Pinpoint the cell where the given text exists, returning its (X, Y) midpoint coordinate. 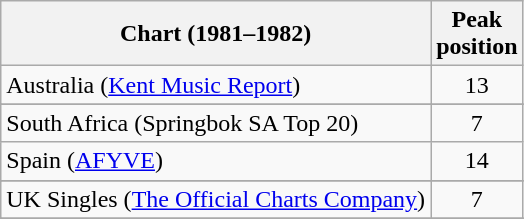
Spain (AFYVE) (216, 161)
Peakposition (477, 34)
14 (477, 161)
Chart (1981–1982) (216, 34)
13 (477, 85)
South Africa (Springbok SA Top 20) (216, 123)
Australia (Kent Music Report) (216, 85)
UK Singles (The Official Charts Company) (216, 199)
